From the cell containing the given text, extract its center point as (X, Y) coordinate. 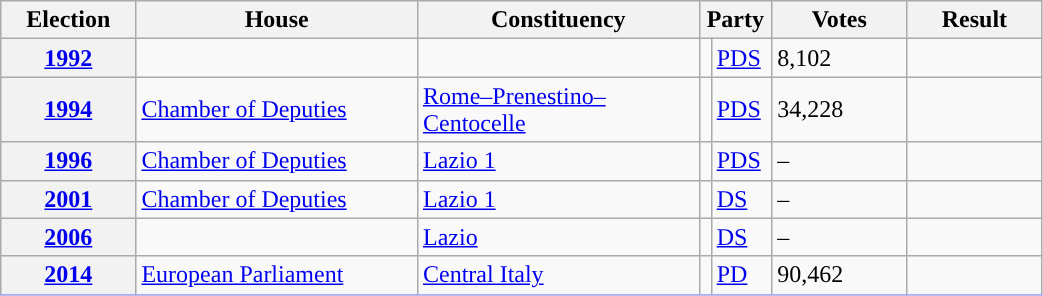
8,102 (840, 58)
Result (974, 20)
House (277, 20)
European Parliament (277, 275)
34,228 (840, 110)
2006 (68, 237)
Election (68, 20)
PD (741, 275)
1994 (68, 110)
Central Italy (558, 275)
Lazio (558, 237)
90,462 (840, 275)
Rome–Prenestino–Centocelle (558, 110)
1996 (68, 161)
2001 (68, 199)
2014 (68, 275)
Constituency (558, 20)
1992 (68, 58)
Votes (840, 20)
Party (736, 20)
